Return the (x, y) coordinate for the center point of the cell that contains the specified text.  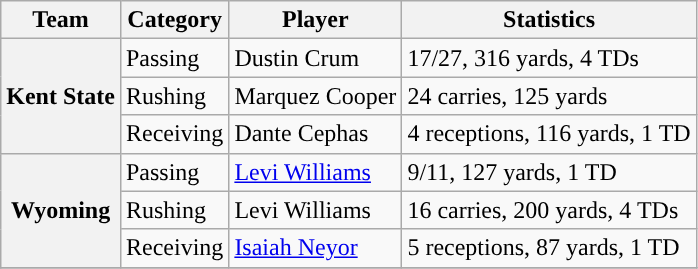
Dustin Crum (316, 58)
24 carries, 125 yards (549, 96)
17/27, 316 yards, 4 TDs (549, 58)
Player (316, 20)
Team (61, 20)
Marquez Cooper (316, 96)
Statistics (549, 20)
Kent State (61, 96)
9/11, 127 yards, 1 TD (549, 172)
Wyoming (61, 210)
Category (174, 20)
5 receptions, 87 yards, 1 TD (549, 248)
16 carries, 200 yards, 4 TDs (549, 210)
Isaiah Neyor (316, 248)
4 receptions, 116 yards, 1 TD (549, 134)
Dante Cephas (316, 134)
